Search for the cell housing the specified text and yield its [X, Y] center coordinate. 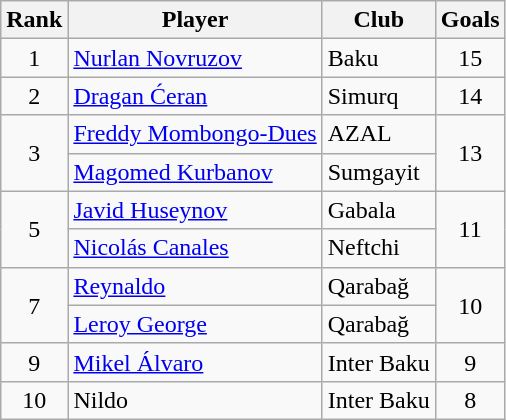
AZAL [378, 134]
13 [470, 153]
2 [34, 96]
Neftchi [378, 248]
Nurlan Novruzov [195, 58]
Leroy George [195, 324]
3 [34, 153]
Freddy Mombongo-Dues [195, 134]
Magomed Kurbanov [195, 172]
5 [34, 229]
Rank [34, 20]
Goals [470, 20]
14 [470, 96]
Gabala [378, 210]
1 [34, 58]
Sumgayit [378, 172]
Dragan Ćeran [195, 96]
7 [34, 305]
Reynaldo [195, 286]
8 [470, 400]
11 [470, 229]
15 [470, 58]
Player [195, 20]
Mikel Álvaro [195, 362]
Simurq [378, 96]
Nildo [195, 400]
Javid Huseynov [195, 210]
Club [378, 20]
Baku [378, 58]
Nicolás Canales [195, 248]
